Return [x, y] of the center of cell containing provided text 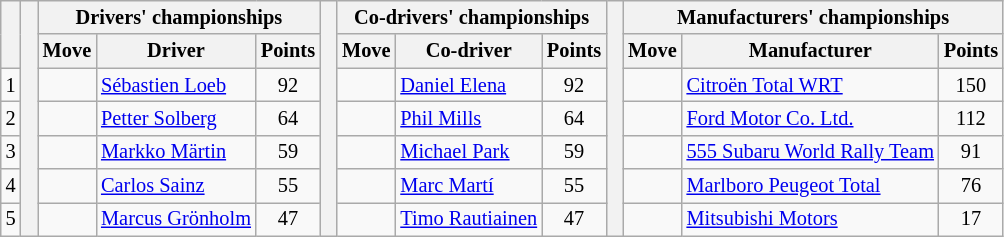
Sébastien Loeb [176, 85]
Timo Rautiainen [468, 219]
Daniel Elena [468, 85]
Mitsubishi Motors [810, 219]
Drivers' championships [179, 17]
Co-drivers' championships [472, 17]
Markko Märtin [176, 152]
555 Subaru World Rally Team [810, 152]
Michael Park [468, 152]
2 [11, 118]
17 [971, 219]
Citroën Total WRT [810, 85]
Driver [176, 51]
112 [971, 118]
Petter Solberg [176, 118]
Ford Motor Co. Ltd. [810, 118]
Manufacturer [810, 51]
76 [971, 186]
3 [11, 152]
4 [11, 186]
5 [11, 219]
Manufacturers' championships [813, 17]
Co-driver [468, 51]
Marlboro Peugeot Total [810, 186]
Marcus Grönholm [176, 219]
Phil Mills [468, 118]
91 [971, 152]
150 [971, 85]
Marc Martí [468, 186]
Carlos Sainz [176, 186]
1 [11, 85]
